Extract the [x, y] coordinate from the center of the cell holding the provided text.  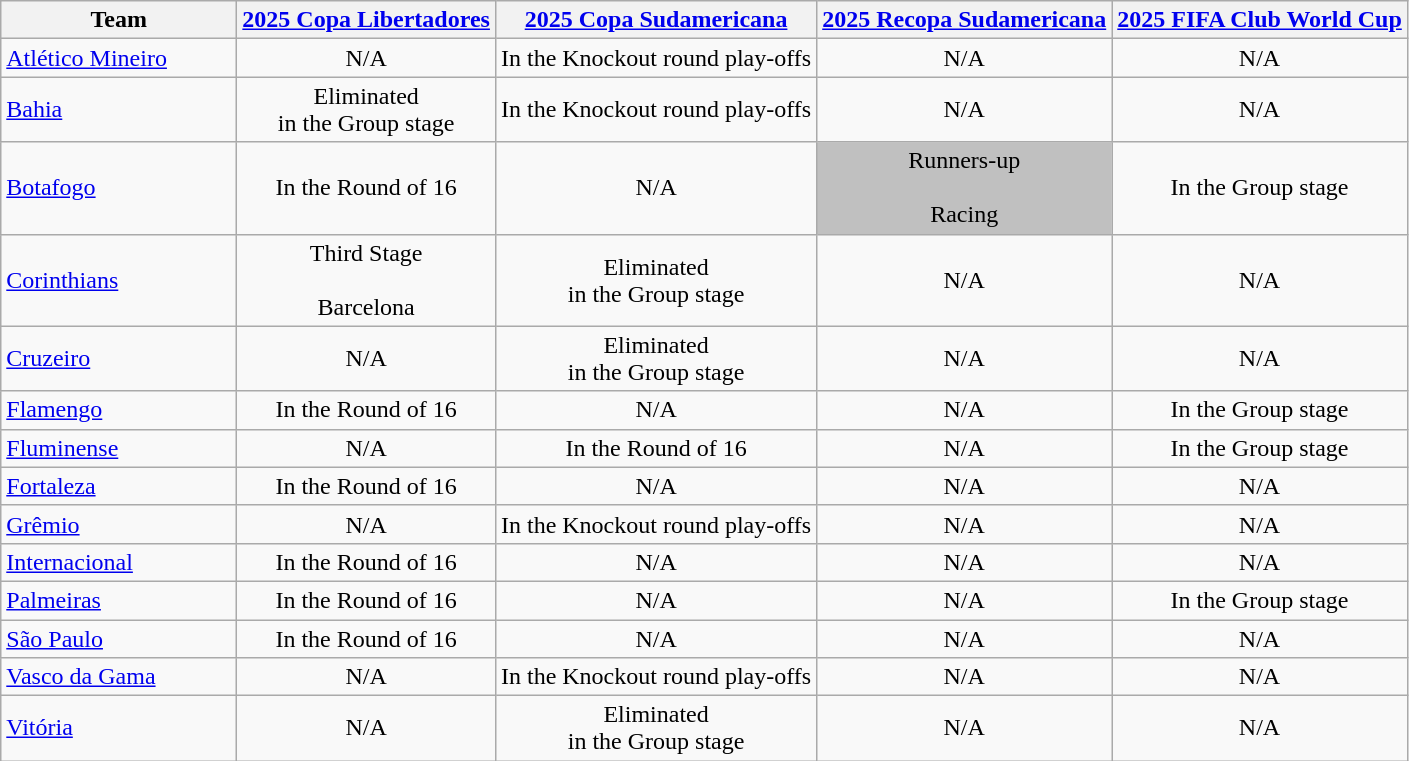
São Paulo [119, 639]
Vasco da Gama [119, 677]
Atlético Mineiro [119, 58]
2025 FIFA Club World Cup [1260, 20]
Grêmio [119, 524]
Corinthians [119, 280]
Third Stage Barcelona [366, 280]
2025 Copa Sudamericana [656, 20]
Fortaleza [119, 486]
2025 Recopa Sudamericana [964, 20]
Flamengo [119, 410]
Fluminense [119, 448]
Botafogo [119, 188]
Palmeiras [119, 600]
Runners-up Racing [964, 188]
2025 Copa Libertadores [366, 20]
Team [119, 20]
Vitória [119, 728]
Bahia [119, 110]
Cruzeiro [119, 358]
Internacional [119, 562]
